Pinpoint the cell where the given text exists, returning its [x, y] midpoint coordinate. 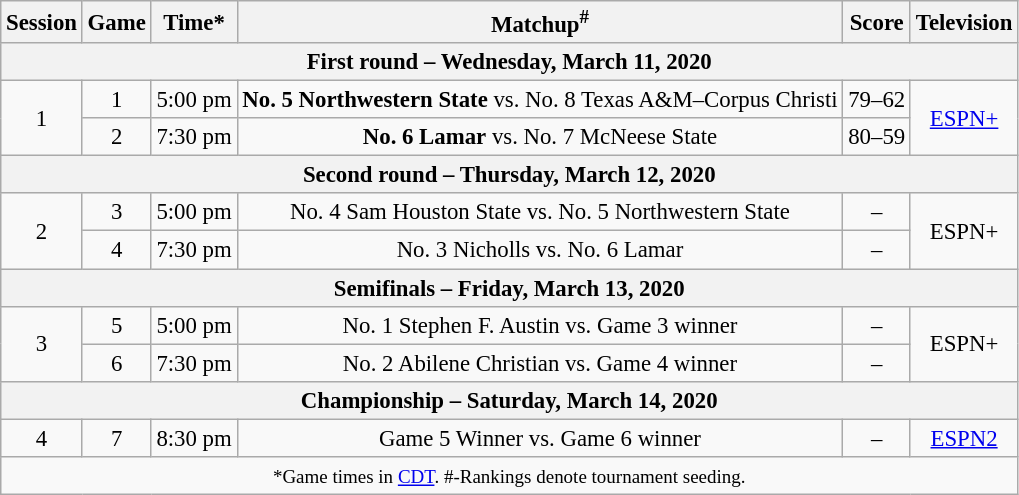
No. 5 Northwestern State vs. No. 8 Texas A&M–Corpus Christi [540, 100]
7 [116, 438]
No. 4 Sam Houston State vs. No. 5 Northwestern State [540, 213]
Television [964, 22]
8:30 pm [194, 438]
No. 1 Stephen F. Austin vs. Game 3 winner [540, 325]
Championship – Saturday, March 14, 2020 [510, 400]
ESPN2 [964, 438]
Session [42, 22]
Second round – Thursday, March 12, 2020 [510, 175]
*Game times in CDT. #-Rankings denote tournament seeding. [510, 476]
6 [116, 363]
First round – Wednesday, March 11, 2020 [510, 62]
Time* [194, 22]
Semifinals – Friday, March 13, 2020 [510, 288]
Score [877, 22]
No. 2 Abilene Christian vs. Game 4 winner [540, 363]
Game 5 Winner vs. Game 6 winner [540, 438]
Matchup# [540, 22]
5 [116, 325]
No. 3 Nicholls vs. No. 6 Lamar [540, 250]
Game [116, 22]
No. 6 Lamar vs. No. 7 McNeese State [540, 137]
79–62 [877, 100]
80–59 [877, 137]
